Return (x, y) of the center of cell containing provided text 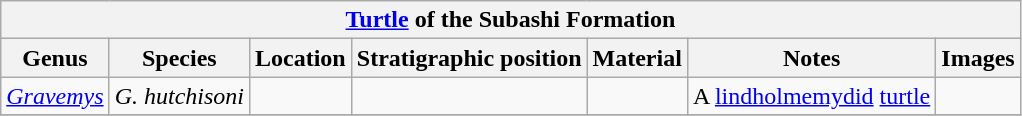
Notes (811, 58)
G. hutchisoni (179, 96)
Species (179, 58)
A lindholmemydid turtle (811, 96)
Location (301, 58)
Stratigraphic position (469, 58)
Images (978, 58)
Gravemys (55, 96)
Material (637, 58)
Genus (55, 58)
Turtle of the Subashi Formation (510, 20)
